Locate the cell with the specified text and output its [X, Y] center coordinate. 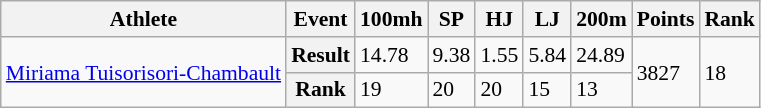
9.38 [452, 55]
19 [391, 90]
HJ [499, 19]
Points [666, 19]
18 [730, 72]
Athlete [144, 19]
13 [601, 90]
14.78 [391, 55]
5.84 [547, 55]
Result [320, 55]
LJ [547, 19]
3827 [666, 72]
200m [601, 19]
SP [452, 19]
1.55 [499, 55]
15 [547, 90]
100mh [391, 19]
24.89 [601, 55]
Event [320, 19]
Miriama Tuisorisori-Chambault [144, 72]
